Return the (X, Y) coordinate for the center point of the cell that contains the specified text.  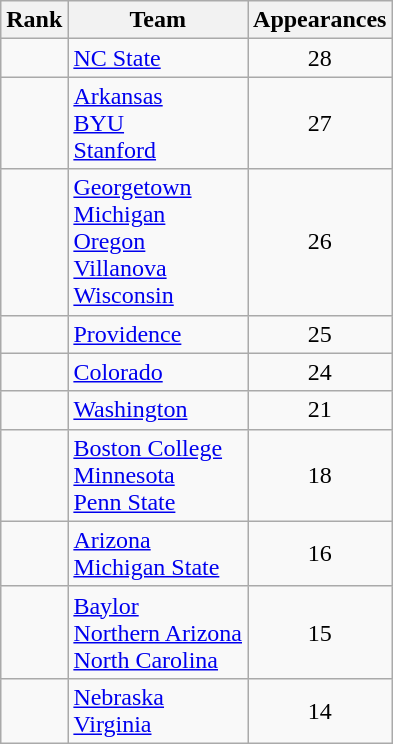
14 (320, 710)
BaylorNorthern ArizonaNorth Carolina (158, 632)
GeorgetownMichiganOregonVillanovaWisconsin (158, 242)
27 (320, 123)
Team (158, 20)
Rank (34, 20)
NC State (158, 58)
Boston CollegeMinnesotaPenn State (158, 475)
15 (320, 632)
24 (320, 372)
Providence (158, 334)
Colorado (158, 372)
Washington (158, 410)
28 (320, 58)
26 (320, 242)
18 (320, 475)
25 (320, 334)
ArkansasBYUStanford (158, 123)
Appearances (320, 20)
NebraskaVirginia (158, 710)
ArizonaMichigan State (158, 554)
16 (320, 554)
21 (320, 410)
